Determine the (X, Y) coordinate at the center of the cell enclosing the given text.  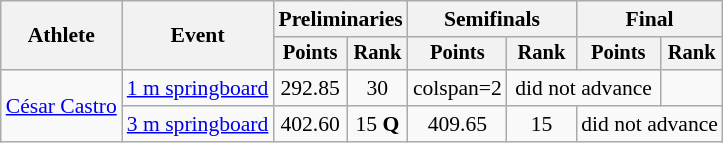
César Castro (62, 106)
Semifinals (492, 19)
292.85 (310, 88)
409.65 (458, 124)
Final (650, 19)
3 m springboard (198, 124)
30 (378, 88)
Preliminaries (340, 19)
15 Q (378, 124)
Event (198, 36)
Athlete (62, 36)
402.60 (310, 124)
colspan=2 (458, 88)
1 m springboard (198, 88)
15 (542, 124)
